Provide the (x, y) coordinate of the cell's center where the given text is located.  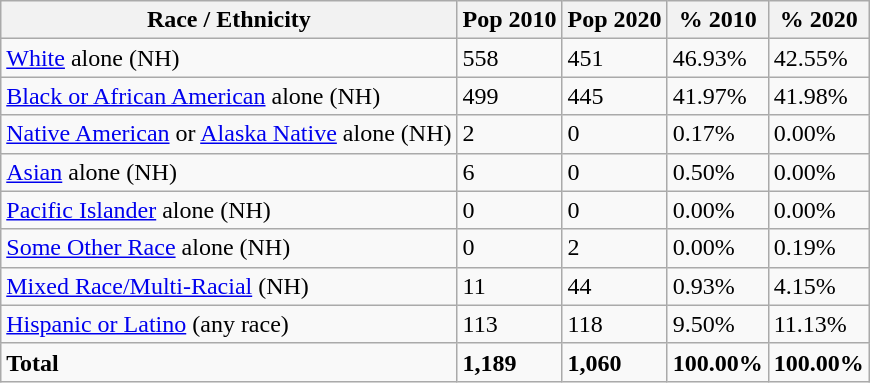
41.97% (718, 96)
451 (614, 58)
Native American or Alaska Native alone (NH) (229, 134)
0.93% (718, 286)
% 2020 (818, 20)
0.50% (718, 172)
Asian alone (NH) (229, 172)
6 (510, 172)
White alone (NH) (229, 58)
118 (614, 324)
44 (614, 286)
113 (510, 324)
Race / Ethnicity (229, 20)
9.50% (718, 324)
Black or African American alone (NH) (229, 96)
46.93% (718, 58)
41.98% (818, 96)
4.15% (818, 286)
Some Other Race alone (NH) (229, 248)
0.17% (718, 134)
445 (614, 96)
11.13% (818, 324)
11 (510, 286)
Total (229, 362)
1,060 (614, 362)
558 (510, 58)
0.19% (818, 248)
42.55% (818, 58)
Pop 2010 (510, 20)
499 (510, 96)
Pop 2020 (614, 20)
% 2010 (718, 20)
Pacific Islander alone (NH) (229, 210)
1,189 (510, 362)
Hispanic or Latino (any race) (229, 324)
Mixed Race/Multi-Racial (NH) (229, 286)
